For the text-containing cell, return its midpoint in (X, Y) coordinate format. 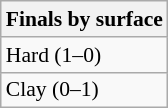
Finals by surface (84, 19)
Clay (0–1) (84, 90)
Hard (1–0) (84, 55)
